For the text-containing cell, return its midpoint in [X, Y] coordinate format. 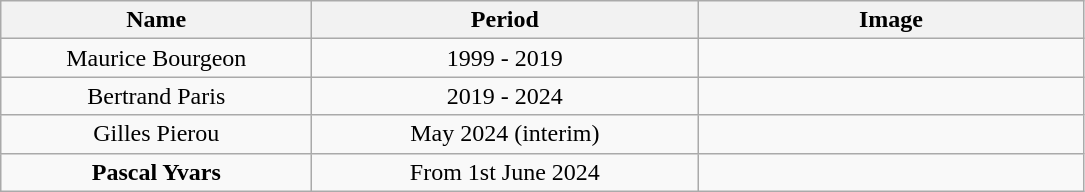
Pascal Yvars [156, 172]
Period [505, 20]
2019 - 2024 [505, 96]
Bertrand Paris [156, 96]
Maurice Bourgeon [156, 58]
From 1st June 2024 [505, 172]
May 2024 (interim) [505, 134]
1999 - 2019 [505, 58]
Name [156, 20]
Image [891, 20]
Gilles Pierou [156, 134]
